Detect which cell encompasses the target text, then output its (X, Y) center coordinate. 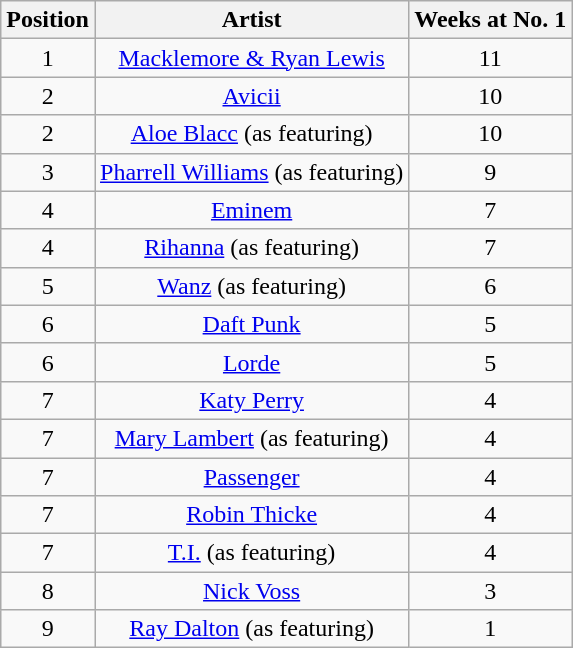
Rihanna (as featuring) (251, 248)
Avicii (251, 96)
Katy Perry (251, 400)
Nick Voss (251, 591)
Daft Punk (251, 324)
11 (490, 58)
Ray Dalton (as featuring) (251, 629)
Wanz (as featuring) (251, 286)
Macklemore & Ryan Lewis (251, 58)
Pharrell Williams (as featuring) (251, 172)
8 (48, 591)
Aloe Blacc (as featuring) (251, 134)
Weeks at No. 1 (490, 20)
Eminem (251, 210)
T.I. (as featuring) (251, 553)
Mary Lambert (as featuring) (251, 438)
Robin Thicke (251, 515)
Passenger (251, 477)
Artist (251, 20)
Lorde (251, 362)
Position (48, 20)
